Capture the cell that displays the provided text and extract its (x, y) central coordinate. 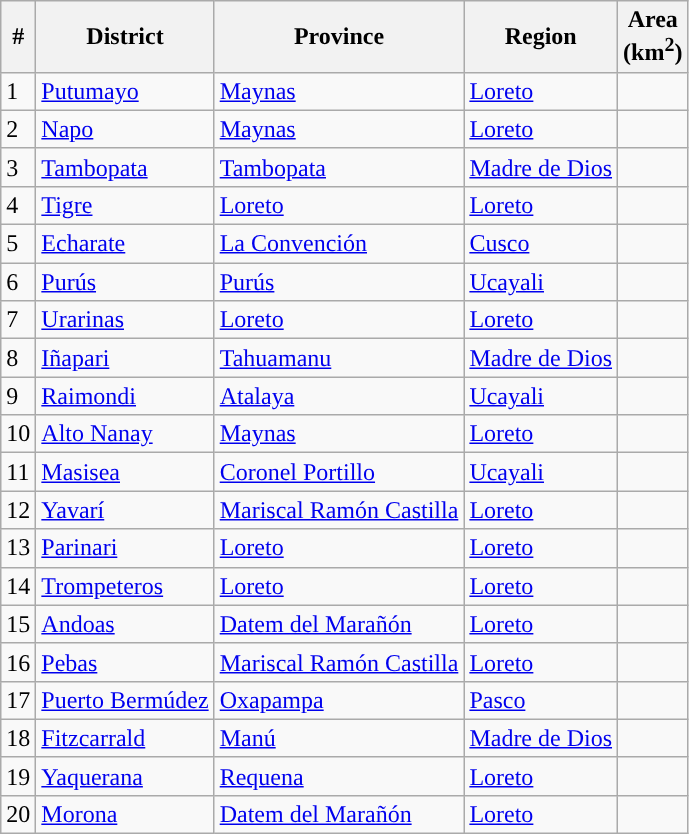
Puerto Bermúdez (125, 700)
Iñapari (125, 358)
Yaquerana (125, 776)
Fitzcarrald (125, 738)
La Convención (339, 244)
Parinari (125, 548)
6 (18, 282)
Echarate (125, 244)
14 (18, 586)
Tigre (125, 205)
Trompeteros (125, 586)
17 (18, 700)
13 (18, 548)
Pasco (541, 700)
1 (18, 91)
Oxapampa (339, 700)
Pebas (125, 662)
4 (18, 205)
Masisea (125, 472)
9 (18, 396)
District (125, 37)
18 (18, 738)
7 (18, 320)
Manú (339, 738)
3 (18, 167)
Atalaya (339, 396)
12 (18, 510)
Area(km2) (653, 37)
Tahuamanu (339, 358)
11 (18, 472)
19 (18, 776)
# (18, 37)
Requena (339, 776)
Yavarí (125, 510)
Coronel Portillo (339, 472)
Cusco (541, 244)
16 (18, 662)
Morona (125, 814)
Alto Nanay (125, 434)
15 (18, 624)
Putumayo (125, 91)
20 (18, 814)
Region (541, 37)
10 (18, 434)
Napo (125, 129)
Province (339, 37)
Urarinas (125, 320)
5 (18, 244)
8 (18, 358)
Andoas (125, 624)
2 (18, 129)
Raimondi (125, 396)
